Capture the cell that displays the provided text and extract its (x, y) central coordinate. 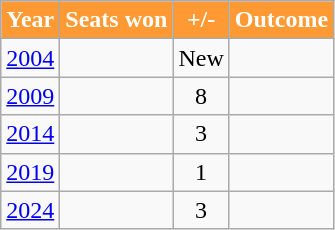
8 (201, 96)
2019 (30, 172)
2024 (30, 210)
2004 (30, 58)
1 (201, 172)
2009 (30, 96)
Outcome (281, 20)
+/- (201, 20)
2014 (30, 134)
Seats won (116, 20)
Year (30, 20)
New (201, 58)
